From the cell containing the given text, extract its center point as [X, Y] coordinate. 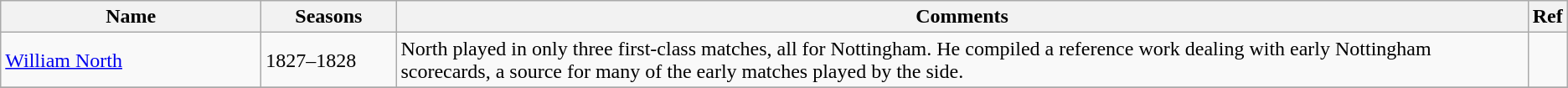
Comments [962, 17]
Seasons [328, 17]
1827–1828 [328, 60]
Name [131, 17]
William North [131, 60]
Ref [1548, 17]
